Locate the cell with the specified text and output its (X, Y) center coordinate. 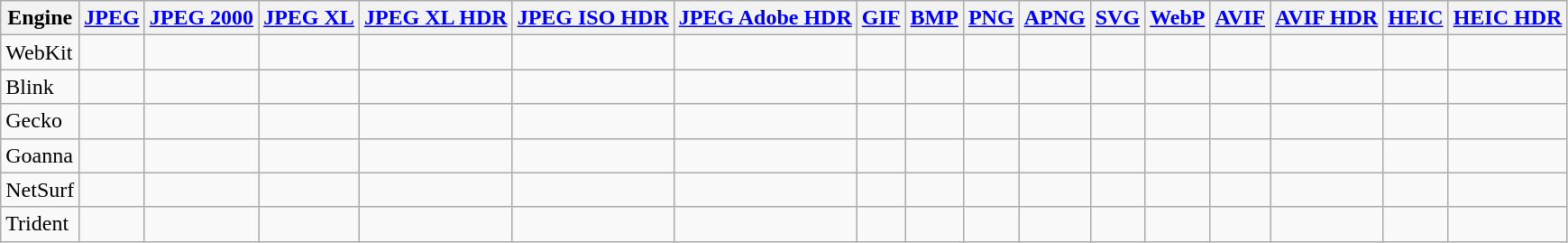
HEIC (1416, 18)
NetSurf (40, 190)
GIF (881, 18)
Engine (40, 18)
HEIC HDR (1508, 18)
AVIF (1241, 18)
PNG (991, 18)
APNG (1055, 18)
BMP (934, 18)
Goanna (40, 155)
SVG (1117, 18)
Blink (40, 87)
JPEG ISO HDR (593, 18)
JPEG 2000 (201, 18)
Gecko (40, 121)
WebKit (40, 52)
JPEG XL HDR (436, 18)
AVIF HDR (1327, 18)
JPEG XL (309, 18)
JPEG Adobe HDR (765, 18)
WebP (1178, 18)
Trident (40, 224)
JPEG (112, 18)
